Determine the (x, y) coordinate at the center of the cell enclosing the given text.  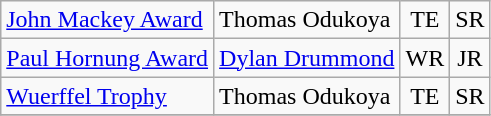
Paul Hornung Award (108, 58)
Dylan Drummond (307, 58)
Wuerffel Trophy (108, 96)
John Mackey Award (108, 20)
WR (425, 58)
JR (470, 58)
